Scan for the cell matching the given text and deliver its (X, Y) coordinate at center. 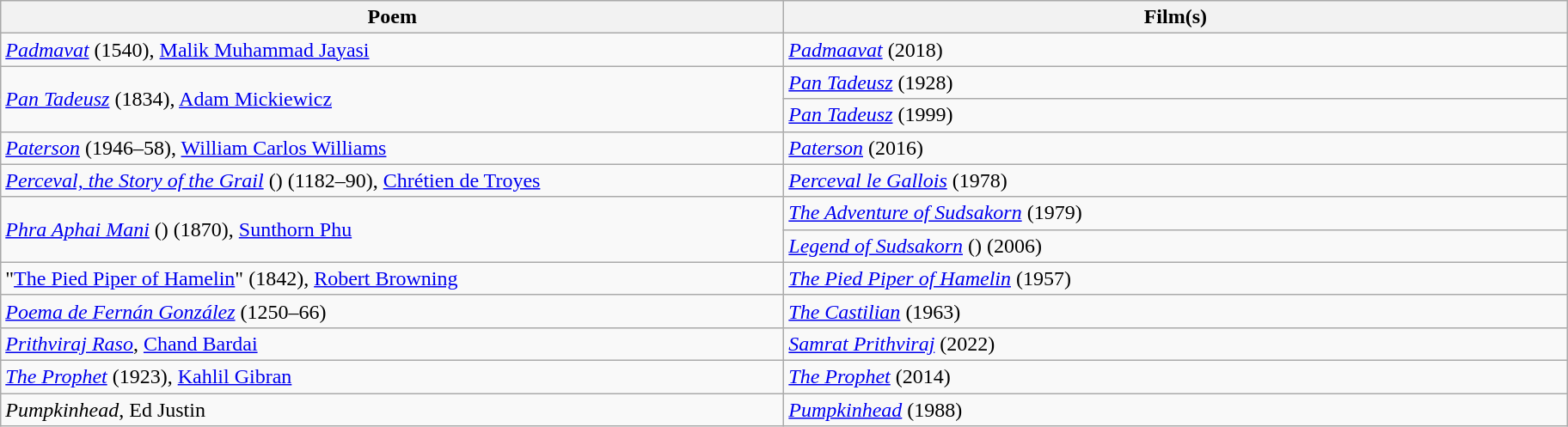
Film(s) (1176, 17)
Pan Tadeusz (1834), Adam Mickiewicz (392, 99)
Phra Aphai Mani () (1870), Sunthorn Phu (392, 229)
Padmaavat (2018) (1176, 50)
Padmavat (1540), Malik Muhammad Jayasi (392, 50)
The Pied Piper of Hamelin (1957) (1176, 278)
The Prophet (1923), Kahlil Gibran (392, 376)
Poema de Fernán González (1250–66) (392, 311)
The Adventure of Sudsakorn (1979) (1176, 213)
Perceval le Gallois (1978) (1176, 180)
Paterson (1946–58), William Carlos Williams (392, 148)
Paterson (2016) (1176, 148)
Legend of Sudsakorn () (2006) (1176, 246)
The Prophet (2014) (1176, 376)
Pan Tadeusz (1928) (1176, 82)
Pumpkinhead (1988) (1176, 410)
Pumpkinhead, Ed Justin (392, 410)
Samrat Prithviraj (2022) (1176, 344)
Poem (392, 17)
"The Pied Piper of Hamelin" (1842), Robert Browning (392, 278)
Perceval, the Story of the Grail () (1182–90), Chrétien de Troyes (392, 180)
The Castilian (1963) (1176, 311)
Pan Tadeusz (1999) (1176, 115)
Prithviraj Raso, Chand Bardai (392, 344)
